For the text-containing cell, return its midpoint in (X, Y) coordinate format. 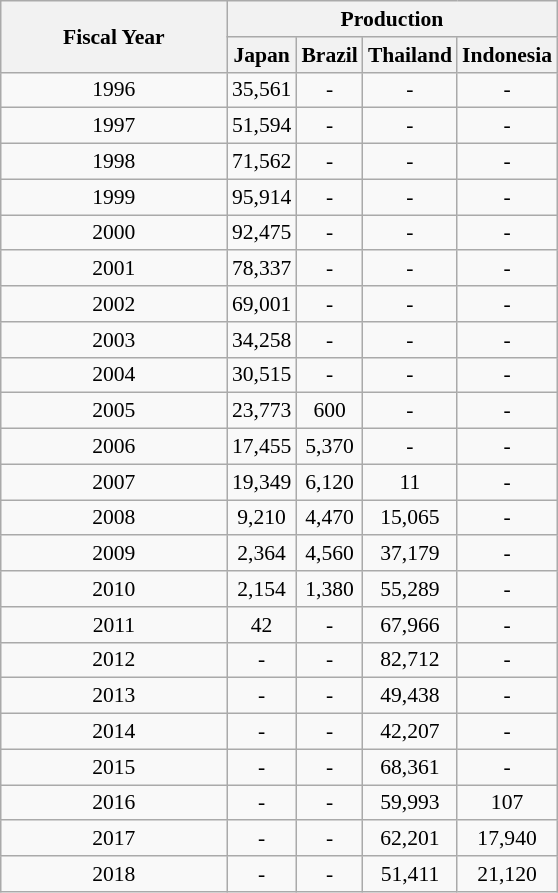
2,364 (262, 554)
2006 (114, 447)
17,455 (262, 447)
2004 (114, 375)
11 (410, 482)
15,065 (410, 518)
68,361 (410, 767)
4,560 (329, 554)
37,179 (410, 554)
Brazil (329, 55)
62,201 (410, 839)
23,773 (262, 411)
51,411 (410, 874)
2015 (114, 767)
1997 (114, 126)
35,561 (262, 90)
2000 (114, 233)
2018 (114, 874)
21,120 (507, 874)
2001 (114, 269)
1999 (114, 197)
Japan (262, 55)
42,207 (410, 732)
2013 (114, 696)
2010 (114, 589)
2003 (114, 340)
42 (262, 625)
19,349 (262, 482)
67,966 (410, 625)
Production (392, 19)
Indonesia (507, 55)
55,289 (410, 589)
600 (329, 411)
2012 (114, 660)
5,370 (329, 447)
95,914 (262, 197)
2017 (114, 839)
4,470 (329, 518)
2014 (114, 732)
92,475 (262, 233)
2002 (114, 304)
17,940 (507, 839)
34,258 (262, 340)
1996 (114, 90)
2009 (114, 554)
2,154 (262, 589)
59,993 (410, 803)
6,120 (329, 482)
71,562 (262, 162)
69,001 (262, 304)
9,210 (262, 518)
82,712 (410, 660)
2008 (114, 518)
78,337 (262, 269)
Fiscal Year (114, 36)
30,515 (262, 375)
2005 (114, 411)
2016 (114, 803)
1,380 (329, 589)
1998 (114, 162)
Thailand (410, 55)
107 (507, 803)
51,594 (262, 126)
2007 (114, 482)
49,438 (410, 696)
2011 (114, 625)
